Identify which cell holds the provided text, then report its [x, y] central coordinate. 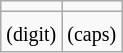
(digit) [32, 32]
(caps) [92, 32]
